Locate the cell with the specified text and output its (X, Y) center coordinate. 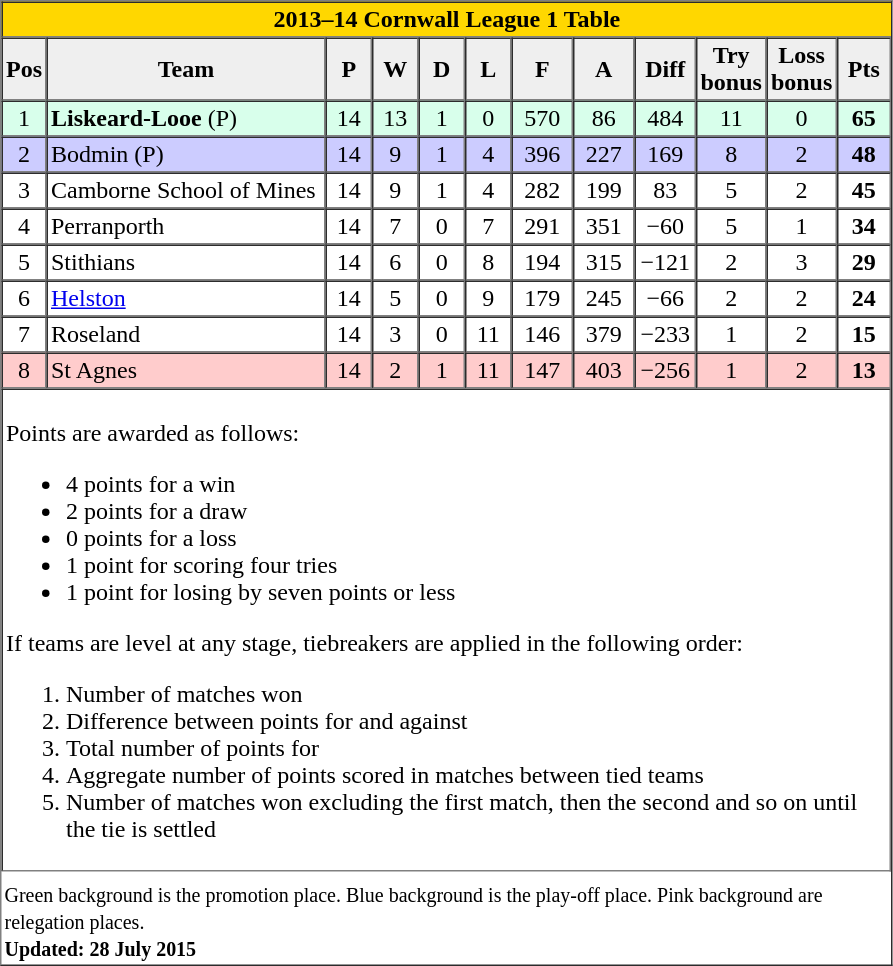
Bodmin (P) (186, 154)
Try bonus (731, 70)
351 (604, 226)
45 (864, 190)
A (604, 70)
194 (543, 262)
Roseland (186, 334)
Team (186, 70)
282 (543, 190)
Liskeard-Looe (P) (186, 118)
403 (604, 370)
169 (665, 154)
227 (604, 154)
−233 (665, 334)
396 (543, 154)
2013–14 Cornwall League 1 Table (446, 20)
Pos (24, 70)
−121 (665, 262)
Green background is the promotion place. Blue background is the play-off place. Pink background are relegation places.Updated: 28 July 2015 (446, 922)
Diff (665, 70)
Perranporth (186, 226)
Loss bonus (801, 70)
83 (665, 190)
86 (604, 118)
W (395, 70)
Helston (186, 298)
484 (665, 118)
34 (864, 226)
147 (543, 370)
F (543, 70)
24 (864, 298)
Stithians (186, 262)
−256 (665, 370)
Pts (864, 70)
570 (543, 118)
315 (604, 262)
245 (604, 298)
−66 (665, 298)
Camborne School of Mines (186, 190)
179 (543, 298)
D (441, 70)
146 (543, 334)
L (488, 70)
St Agnes (186, 370)
P (349, 70)
65 (864, 118)
−60 (665, 226)
29 (864, 262)
291 (543, 226)
48 (864, 154)
379 (604, 334)
15 (864, 334)
199 (604, 190)
